Capture the cell that displays the provided text and extract its [x, y] central coordinate. 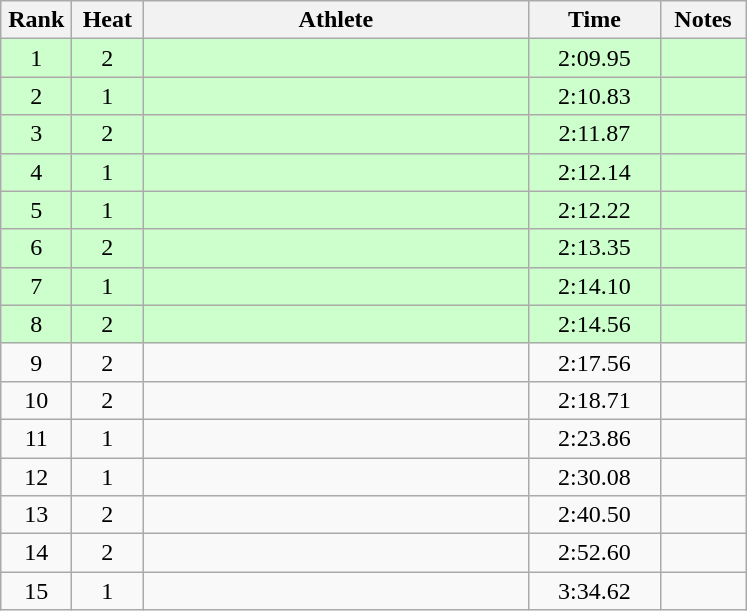
3 [36, 134]
13 [36, 515]
2:14.10 [594, 286]
2:10.83 [594, 96]
11 [36, 438]
9 [36, 362]
5 [36, 210]
2:09.95 [594, 58]
8 [36, 324]
Notes [703, 20]
3:34.62 [594, 591]
2:23.86 [594, 438]
14 [36, 553]
10 [36, 400]
2:12.14 [594, 172]
6 [36, 248]
Rank [36, 20]
2:12.22 [594, 210]
2:30.08 [594, 477]
Athlete [336, 20]
2:52.60 [594, 553]
2:17.56 [594, 362]
15 [36, 591]
2:13.35 [594, 248]
2:14.56 [594, 324]
2:40.50 [594, 515]
Heat [108, 20]
2:11.87 [594, 134]
4 [36, 172]
Time [594, 20]
7 [36, 286]
2:18.71 [594, 400]
12 [36, 477]
